Provide the [x, y] coordinate of the cell's center where the given text is located.  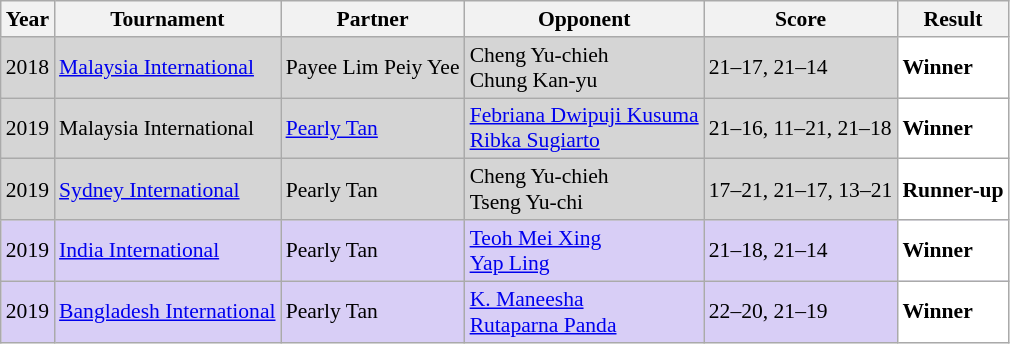
Year [28, 19]
21–17, 21–14 [801, 68]
Teoh Mei Xing Yap Ling [584, 250]
Bangladesh International [168, 312]
21–16, 11–21, 21–18 [801, 128]
Runner-up [952, 190]
Cheng Yu-chieh Tseng Yu-chi [584, 190]
Opponent [584, 19]
India International [168, 250]
Tournament [168, 19]
K. Maneesha Rutaparna Panda [584, 312]
Payee Lim Peiy Yee [373, 68]
Sydney International [168, 190]
21–18, 21–14 [801, 250]
Partner [373, 19]
Result [952, 19]
Febriana Dwipuji Kusuma Ribka Sugiarto [584, 128]
17–21, 21–17, 13–21 [801, 190]
2018 [28, 68]
22–20, 21–19 [801, 312]
Score [801, 19]
Cheng Yu-chieh Chung Kan-yu [584, 68]
